Locate the cell with the specified text and output its (X, Y) center coordinate. 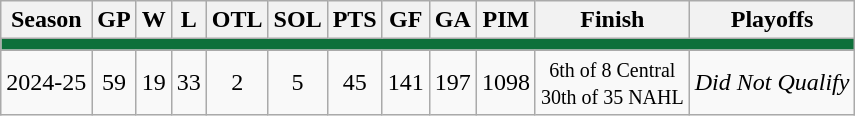
2 (237, 82)
GP (114, 20)
59 (114, 82)
1098 (506, 82)
Season (46, 20)
33 (188, 82)
6th of 8 Central30th of 35 NAHL (612, 82)
SOL (298, 20)
Finish (612, 20)
2024-25 (46, 82)
Playoffs (772, 20)
5 (298, 82)
L (188, 20)
141 (406, 82)
GA (452, 20)
OTL (237, 20)
197 (452, 82)
Did Not Qualify (772, 82)
PIM (506, 20)
GF (406, 20)
19 (154, 82)
W (154, 20)
PTS (354, 20)
45 (354, 82)
